Scan for the cell matching the given text and deliver its (X, Y) coordinate at center. 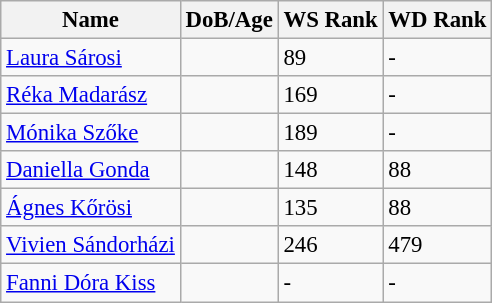
89 (330, 58)
Ágnes Kőrösi (90, 208)
479 (438, 245)
148 (330, 170)
DoB/Age (229, 20)
WS Rank (330, 20)
Daniella Gonda (90, 170)
169 (330, 95)
Laura Sárosi (90, 58)
WD Rank (438, 20)
Vivien Sándorházi (90, 245)
Name (90, 20)
135 (330, 208)
189 (330, 133)
Mónika Szőke (90, 133)
246 (330, 245)
Fanni Dóra Kiss (90, 283)
Réka Madarász (90, 95)
